From the cell containing the given text, extract its center point as [x, y] coordinate. 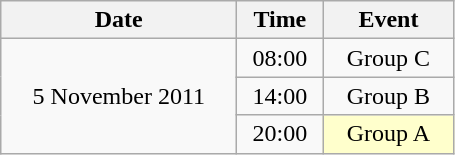
Group B [388, 96]
14:00 [280, 96]
Group C [388, 58]
5 November 2011 [119, 96]
Date [119, 20]
Group A [388, 134]
Event [388, 20]
08:00 [280, 58]
20:00 [280, 134]
Time [280, 20]
